For the text-containing cell, return its midpoint in [x, y] coordinate format. 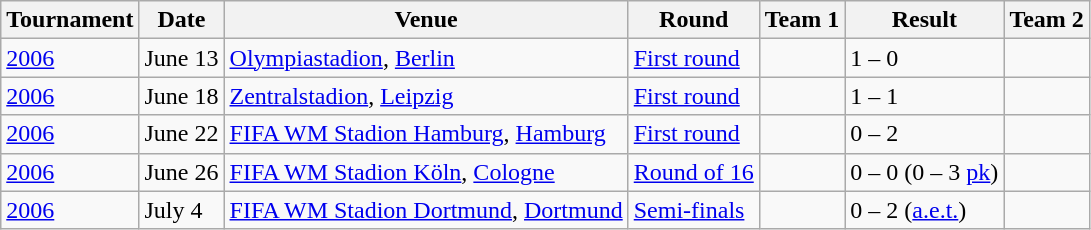
1 – 1 [924, 96]
June 22 [182, 134]
0 – 2 [924, 134]
0 – 0 (0 – 3 pk) [924, 172]
Venue [426, 20]
FIFA WM Stadion Hamburg, Hamburg [426, 134]
Date [182, 20]
Round of 16 [694, 172]
0 – 2 (a.e.t.) [924, 210]
Tournament [70, 20]
Team 1 [802, 20]
Round [694, 20]
Zentralstadion, Leipzig [426, 96]
June 26 [182, 172]
Semi-finals [694, 210]
Team 2 [1047, 20]
FIFA WM Stadion Dortmund, Dortmund [426, 210]
FIFA WM Stadion Köln, Cologne [426, 172]
Result [924, 20]
July 4 [182, 210]
June 13 [182, 58]
Olympiastadion, Berlin [426, 58]
1 – 0 [924, 58]
June 18 [182, 96]
